Output the (x, y) coordinate of the center of the cell containing the given text.  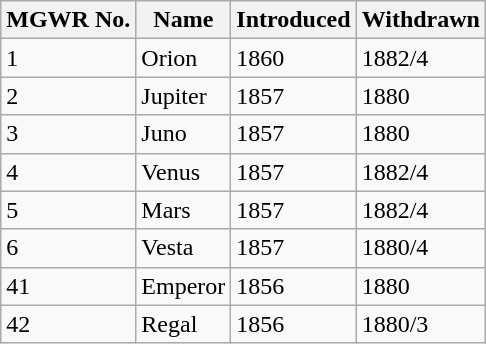
4 (68, 172)
Venus (184, 172)
MGWR No. (68, 20)
1880/4 (420, 248)
Mars (184, 210)
5 (68, 210)
41 (68, 286)
Juno (184, 134)
Regal (184, 324)
Vesta (184, 248)
Introduced (294, 20)
Name (184, 20)
6 (68, 248)
1880/3 (420, 324)
1860 (294, 58)
2 (68, 96)
3 (68, 134)
42 (68, 324)
Orion (184, 58)
Jupiter (184, 96)
1 (68, 58)
Withdrawn (420, 20)
Emperor (184, 286)
